Scan for the cell matching the given text and deliver its (x, y) coordinate at center. 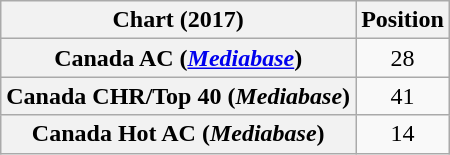
14 (403, 134)
Canada AC (Mediabase) (178, 58)
28 (403, 58)
Canada Hot AC (Mediabase) (178, 134)
Canada CHR/Top 40 (Mediabase) (178, 96)
Position (403, 20)
Chart (2017) (178, 20)
41 (403, 96)
